Extract the [X, Y] coordinate from the center of the cell holding the provided text.  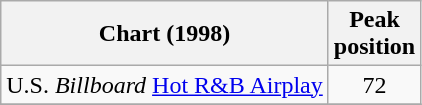
Peakposition [374, 34]
U.S. Billboard Hot R&B Airplay [165, 85]
72 [374, 85]
Chart (1998) [165, 34]
